Output the (x, y) coordinate of the center of the cell containing the given text.  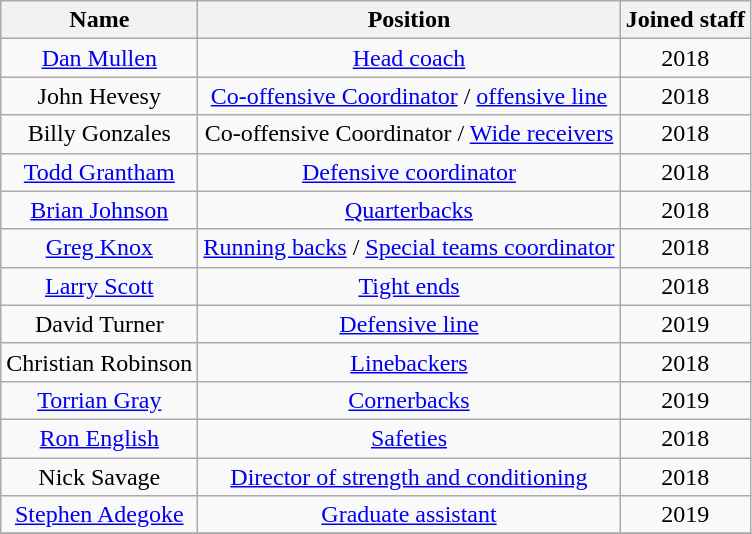
Head coach (409, 58)
Dan Mullen (100, 58)
John Hevesy (100, 96)
Defensive coordinator (409, 172)
David Turner (100, 324)
Defensive line (409, 324)
Running backs / Special teams coordinator (409, 248)
Name (100, 20)
Greg Knox (100, 248)
Billy Gonzales (100, 134)
Nick Savage (100, 477)
Todd Grantham (100, 172)
Brian Johnson (100, 210)
Quarterbacks (409, 210)
Torrian Gray (100, 400)
Ron English (100, 438)
Position (409, 20)
Linebackers (409, 362)
Director of strength and conditioning (409, 477)
Cornerbacks (409, 400)
Stephen Adegoke (100, 515)
Co-offensive Coordinator / Wide receivers (409, 134)
Larry Scott (100, 286)
Joined staff (685, 20)
Tight ends (409, 286)
Christian Robinson (100, 362)
Co-offensive Coordinator / offensive line (409, 96)
Graduate assistant (409, 515)
Safeties (409, 438)
